Return the [X, Y] coordinate for the center point of the cell that contains the specified text.  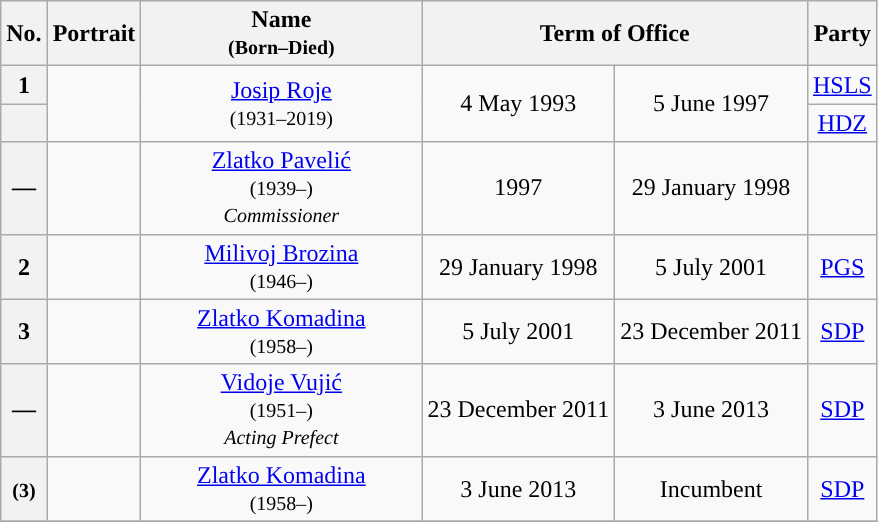
Name(Born–Died) [282, 34]
(3) [24, 488]
Josip Roje(1931–2019) [282, 104]
4 May 1993 [518, 104]
1997 [518, 188]
Zlatko Pavelić(1939–)Commissioner [282, 188]
Milivoj Brozina(1946–) [282, 266]
HSLS [842, 85]
Party [842, 34]
PGS [842, 266]
Portrait [94, 34]
Incumbent [712, 488]
HDZ [842, 123]
3 [24, 332]
2 [24, 266]
No. [24, 34]
5 June 1997 [712, 104]
Term of Office [615, 34]
Vidoje Vujić(1951–)Acting Prefect [282, 410]
1 [24, 85]
